Identify which cell holds the provided text, then report its (X, Y) central coordinate. 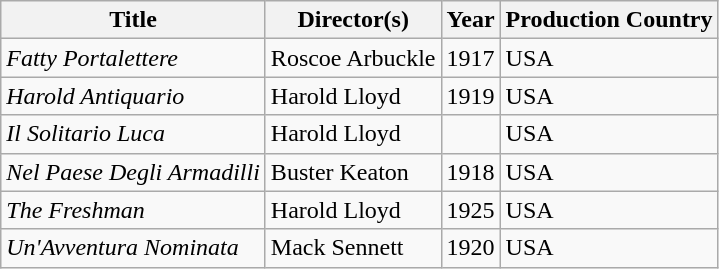
1918 (470, 172)
1917 (470, 58)
Un'Avventura Nominata (134, 248)
Title (134, 20)
Harold Antiquario (134, 96)
1925 (470, 210)
Buster Keaton (353, 172)
Year (470, 20)
1919 (470, 96)
Director(s) (353, 20)
Nel Paese Degli Armadilli (134, 172)
The Freshman (134, 210)
1920 (470, 248)
Production Country (609, 20)
Roscoe Arbuckle (353, 58)
Fatty Portalettere (134, 58)
Mack Sennett (353, 248)
Il Solitario Luca (134, 134)
